Output the [X, Y] coordinate of the center of the cell containing the given text.  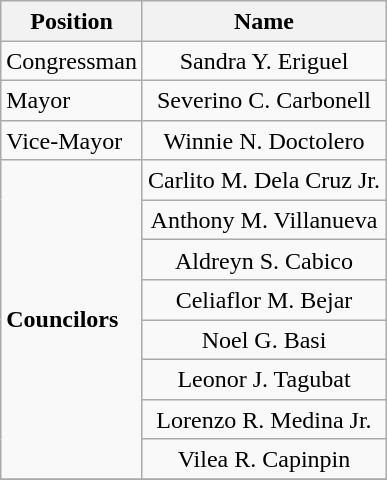
Winnie N. Doctolero [264, 140]
Noel G. Basi [264, 340]
Lorenzo R. Medina Jr. [264, 419]
Mayor [72, 100]
Congressman [72, 61]
Anthony M. Villanueva [264, 220]
Vilea R. Capinpin [264, 459]
Sandra Y. Eriguel [264, 61]
Carlito M. Dela Cruz Jr. [264, 180]
Name [264, 21]
Leonor J. Tagubat [264, 379]
Severino C. Carbonell [264, 100]
Vice-Mayor [72, 140]
Celiaflor M. Bejar [264, 300]
Councilors [72, 320]
Position [72, 21]
Aldreyn S. Cabico [264, 260]
